Capture the cell that displays the provided text and extract its (x, y) central coordinate. 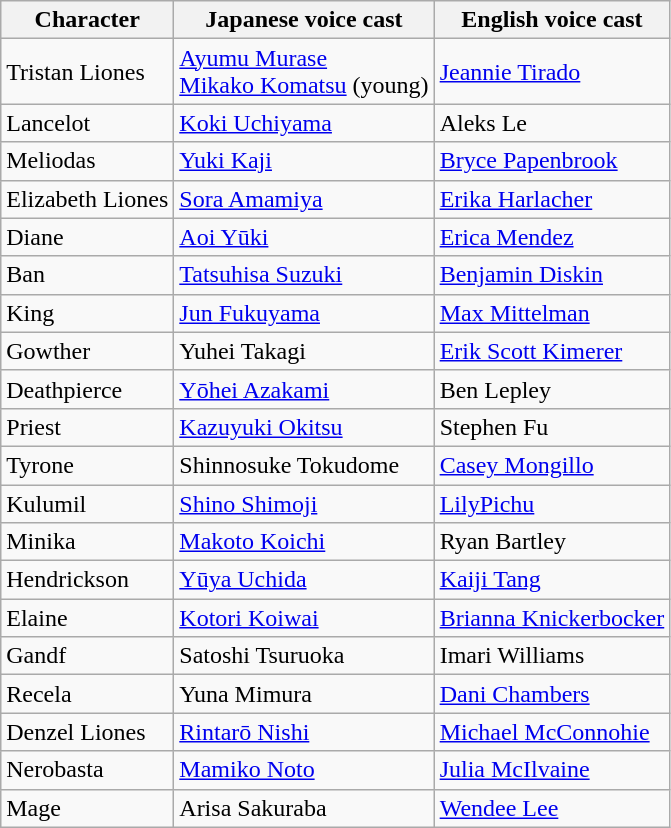
Diane (88, 237)
Elaine (88, 618)
Meliodas (88, 161)
Kaiji Tang (552, 580)
Gowther (88, 351)
Michael McConnohie (552, 732)
King (88, 313)
Julia McIlvaine (552, 770)
Yōhei Azakami (304, 389)
Satoshi Tsuruoka (304, 656)
Erik Scott Kimerer (552, 351)
Ryan Bartley (552, 542)
Sora Amamiya (304, 199)
Max Mittelman (552, 313)
Makoto Koichi (304, 542)
Hendrickson (88, 580)
Tyrone (88, 465)
Gandf (88, 656)
Ban (88, 275)
Ben Lepley (552, 389)
Character (88, 20)
Priest (88, 427)
Yuna Mimura (304, 694)
Shinnosuke Tokudome (304, 465)
Deathpierce (88, 389)
Nerobasta (88, 770)
Erika Harlacher (552, 199)
Erica Mendez (552, 237)
Mamiko Noto (304, 770)
Aleks Le (552, 123)
Benjamin Diskin (552, 275)
Arisa Sakuraba (304, 808)
Koki Uchiyama (304, 123)
Shino Shimoji (304, 503)
Elizabeth Liones (88, 199)
LilyPichu (552, 503)
Jun Fukuyama (304, 313)
Yūya Uchida (304, 580)
Rintarō Nishi (304, 732)
Yuki Kaji (304, 161)
Kulumil (88, 503)
Yuhei Takagi (304, 351)
Lancelot (88, 123)
Ayumu MuraseMikako Komatsu (young) (304, 72)
Casey Mongillo (552, 465)
Brianna Knickerbocker (552, 618)
Japanese voice cast (304, 20)
Denzel Liones (88, 732)
Jeannie Tirado (552, 72)
English voice cast (552, 20)
Kazuyuki Okitsu (304, 427)
Minika (88, 542)
Mage (88, 808)
Tatsuhisa Suzuki (304, 275)
Recela (88, 694)
Wendee Lee (552, 808)
Tristan Liones (88, 72)
Bryce Papenbrook (552, 161)
Aoi Yūki (304, 237)
Imari Williams (552, 656)
Dani Chambers (552, 694)
Stephen Fu (552, 427)
Kotori Koiwai (304, 618)
